Provide the [x, y] coordinate of the cell's center where the given text is located.  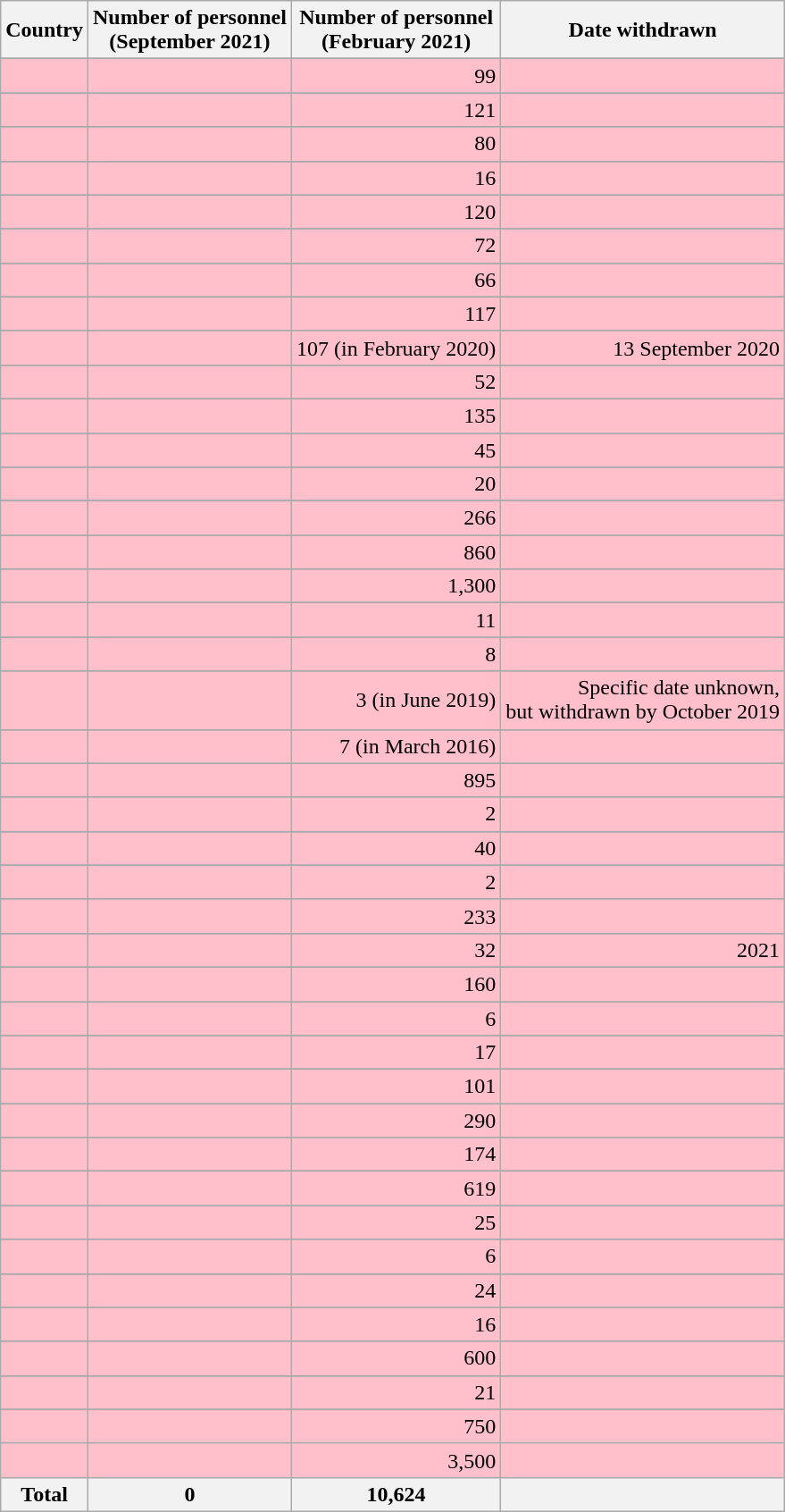
750 [396, 1426]
160 [396, 984]
20 [396, 484]
Total [45, 1494]
17 [396, 1053]
21 [396, 1392]
600 [396, 1358]
0 [189, 1494]
174 [396, 1155]
8 [396, 654]
121 [396, 110]
72 [396, 246]
120 [396, 212]
25 [396, 1222]
233 [396, 916]
99 [396, 76]
1,300 [396, 586]
107 (in February 2020) [396, 348]
117 [396, 314]
66 [396, 280]
52 [396, 382]
32 [396, 950]
895 [396, 780]
3,500 [396, 1460]
Number of personnel(February 2021) [396, 30]
24 [396, 1290]
45 [396, 449]
860 [396, 552]
101 [396, 1087]
10,624 [396, 1494]
13 September 2020 [643, 348]
3 (in June 2019) [396, 701]
Date withdrawn [643, 30]
80 [396, 144]
619 [396, 1189]
266 [396, 518]
11 [396, 620]
135 [396, 416]
7 (in March 2016) [396, 746]
40 [396, 848]
2021 [643, 950]
290 [396, 1121]
Specific date unknown,but withdrawn by October 2019 [643, 701]
Number of personnel(September 2021) [189, 30]
Country [45, 30]
